Provide the [x, y] coordinate of the cell's center where the given text is located.  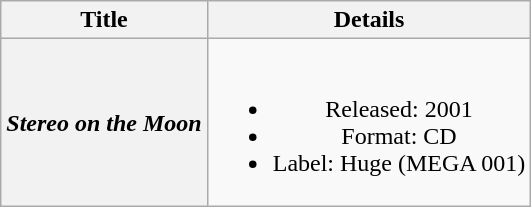
Title [104, 20]
Stereo on the Moon [104, 122]
Details [369, 20]
Released: 2001Format: CDLabel: Huge (MEGA 001) [369, 122]
